Return [X, Y] of the center of cell containing provided text 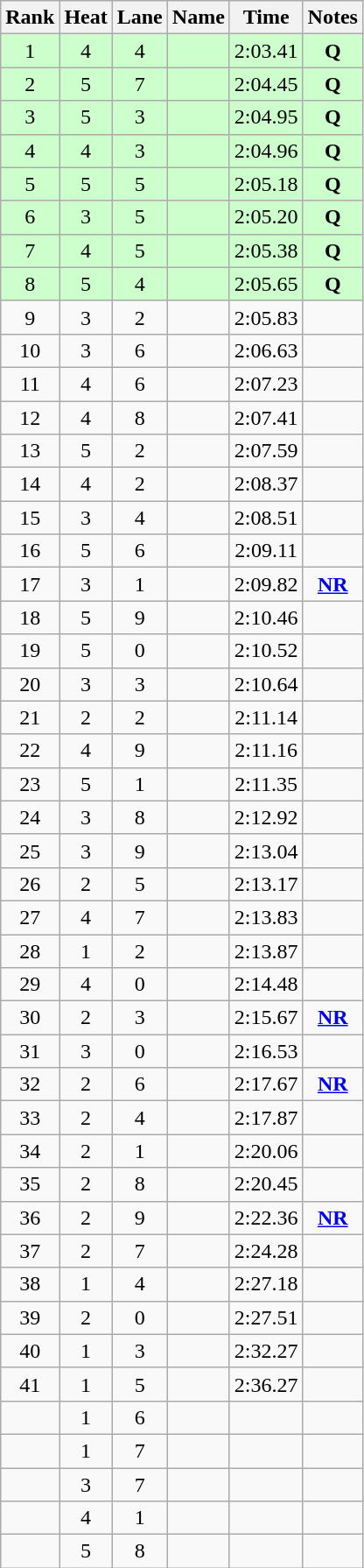
2:14.48 [266, 985]
31 [30, 1051]
Rank [30, 18]
2:17.67 [266, 1084]
2:24.28 [266, 1251]
Heat [86, 18]
2:16.53 [266, 1051]
24 [30, 817]
32 [30, 1084]
2:27.18 [266, 1284]
2:04.45 [266, 84]
2:13.87 [266, 950]
2:07.59 [266, 451]
33 [30, 1118]
2:17.87 [266, 1118]
35 [30, 1184]
2:13.17 [266, 884]
2:11.16 [266, 751]
41 [30, 1384]
2:08.51 [266, 518]
2:11.14 [266, 717]
22 [30, 751]
Notes [332, 18]
28 [30, 950]
2:10.64 [266, 684]
14 [30, 484]
2:20.45 [266, 1184]
13 [30, 451]
30 [30, 1018]
2:05.65 [266, 284]
2:05.38 [266, 251]
2:10.52 [266, 651]
2:12.92 [266, 817]
26 [30, 884]
2:09.11 [266, 551]
Name [198, 18]
37 [30, 1251]
38 [30, 1284]
2:05.83 [266, 317]
11 [30, 384]
2:22.36 [266, 1218]
29 [30, 985]
39 [30, 1317]
18 [30, 618]
25 [30, 851]
16 [30, 551]
15 [30, 518]
34 [30, 1151]
2:13.04 [266, 851]
2:04.96 [266, 151]
Lane [140, 18]
2:07.41 [266, 418]
36 [30, 1218]
2:05.20 [266, 217]
27 [30, 917]
2:07.23 [266, 384]
2:27.51 [266, 1317]
2:05.18 [266, 184]
40 [30, 1351]
17 [30, 584]
2:06.63 [266, 350]
2:09.82 [266, 584]
20 [30, 684]
21 [30, 717]
2:13.83 [266, 917]
19 [30, 651]
2:32.27 [266, 1351]
2:36.27 [266, 1384]
10 [30, 350]
2:15.67 [266, 1018]
23 [30, 784]
2:08.37 [266, 484]
2:20.06 [266, 1151]
2:04.95 [266, 117]
2:11.35 [266, 784]
2:03.41 [266, 51]
12 [30, 418]
2:10.46 [266, 618]
Time [266, 18]
